Find where the given text appears and provide that cell's center as (X, Y) coordinate. 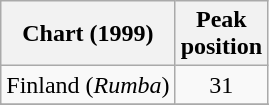
Peakposition (221, 34)
31 (221, 85)
Chart (1999) (88, 34)
Finland (Rumba) (88, 85)
